For the text-containing cell, return its midpoint in (X, Y) coordinate format. 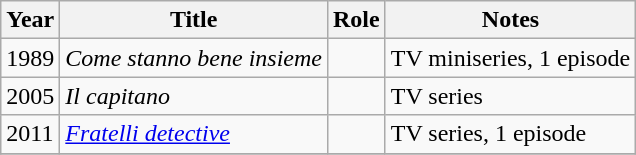
Notes (510, 20)
TV series (510, 96)
2011 (30, 134)
2005 (30, 96)
Il capitano (194, 96)
1989 (30, 58)
Year (30, 20)
TV series, 1 episode (510, 134)
Come stanno bene insieme (194, 58)
Title (194, 20)
Fratelli detective (194, 134)
TV miniseries, 1 episode (510, 58)
Role (356, 20)
